From the cell containing the given text, extract its center point as [x, y] coordinate. 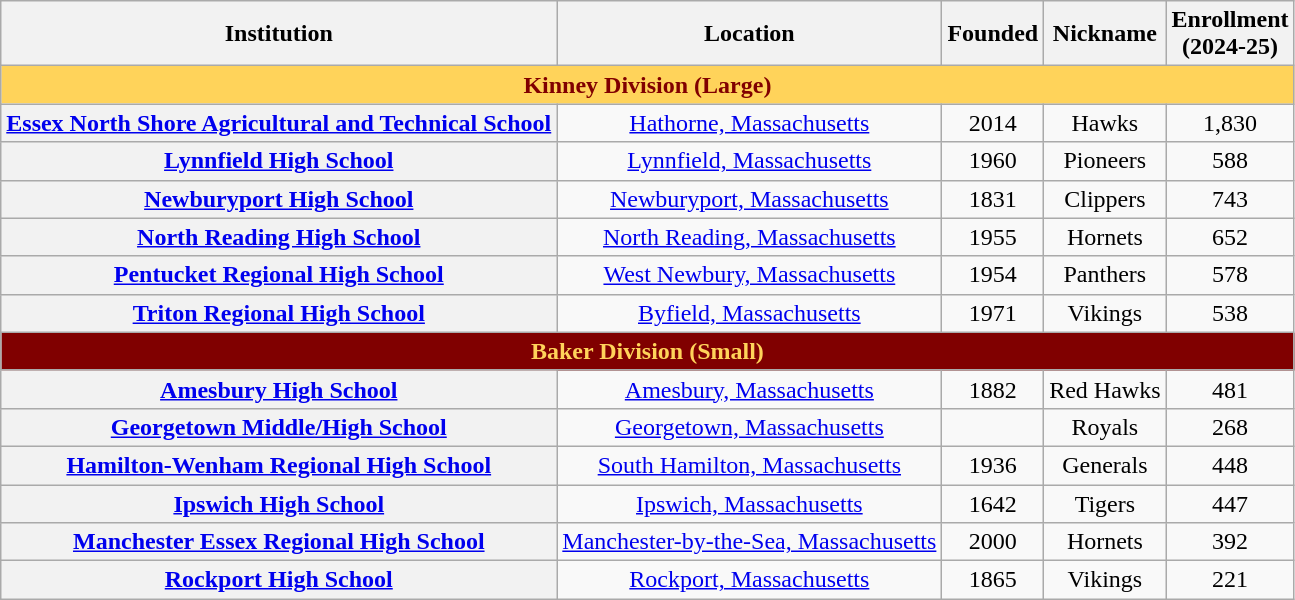
1642 [993, 503]
1882 [993, 389]
578 [1230, 275]
Manchester Essex Regional High School [279, 542]
Nickname [1105, 34]
Newburyport, Massachusetts [750, 199]
North Reading High School [279, 237]
Kinney Division (Large) [648, 85]
Tigers [1105, 503]
Clippers [1105, 199]
1960 [993, 161]
South Hamilton, Massachusetts [750, 465]
1936 [993, 465]
Generals [1105, 465]
Lynnfield, Massachusetts [750, 161]
588 [1230, 161]
652 [1230, 237]
Ipswich High School [279, 503]
1831 [993, 199]
North Reading, Massachusetts [750, 237]
268 [1230, 427]
481 [1230, 389]
1971 [993, 313]
1865 [993, 580]
Georgetown, Massachusetts [750, 427]
Pentucket Regional High School [279, 275]
392 [1230, 542]
Royals [1105, 427]
Enrollment(2024-25) [1230, 34]
Amesbury, Massachusetts [750, 389]
Hawks [1105, 123]
Red Hawks [1105, 389]
1955 [993, 237]
1,830 [1230, 123]
West Newbury, Massachusetts [750, 275]
2000 [993, 542]
447 [1230, 503]
448 [1230, 465]
Ipswich, Massachusetts [750, 503]
Panthers [1105, 275]
Rockport High School [279, 580]
Georgetown Middle/High School [279, 427]
Manchester-by-the-Sea, Massachusetts [750, 542]
743 [1230, 199]
Hamilton-Wenham Regional High School [279, 465]
Amesbury High School [279, 389]
1954 [993, 275]
Rockport, Massachusetts [750, 580]
Newburyport High School [279, 199]
2014 [993, 123]
Essex North Shore Agricultural and Technical School [279, 123]
Triton Regional High School [279, 313]
Lynnfield High School [279, 161]
538 [1230, 313]
Byfield, Massachusetts [750, 313]
Hathorne, Massachusetts [750, 123]
Institution [279, 34]
Founded [993, 34]
Pioneers [1105, 161]
221 [1230, 580]
Location [750, 34]
Baker Division (Small) [648, 351]
